Locate the cell with the specified text and output its [X, Y] center coordinate. 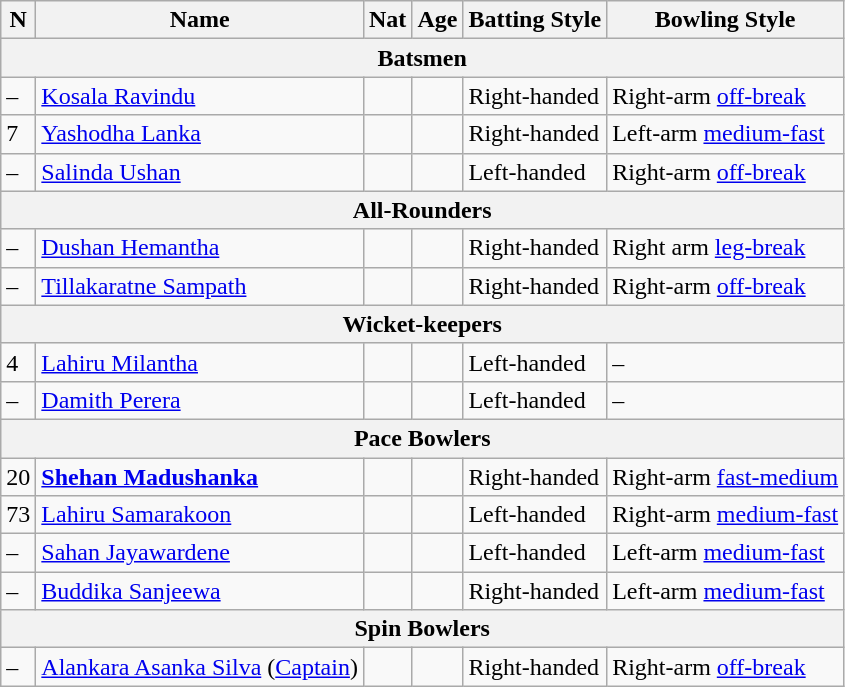
Lahiru Samarakoon [200, 515]
Salinda Ushan [200, 172]
4 [18, 362]
Damith Perera [200, 400]
Right arm leg-break [726, 248]
Sahan Jayawardene [200, 553]
Nat [387, 20]
Buddika Sanjeewa [200, 591]
20 [18, 477]
Kosala Ravindu [200, 96]
Dushan Hemantha [200, 248]
Batting Style [535, 20]
Bowling Style [726, 20]
Yashodha Lanka [200, 134]
Wicket-keepers [422, 324]
Pace Bowlers [422, 438]
Age [438, 20]
Batsmen [422, 58]
Spin Bowlers [422, 629]
Right-arm medium-fast [726, 515]
Right-arm fast-medium [726, 477]
7 [18, 134]
All-Rounders [422, 210]
73 [18, 515]
Tillakaratne Sampath [200, 286]
Name [200, 20]
N [18, 20]
Lahiru Milantha [200, 362]
Alankara Asanka Silva (Captain) [200, 667]
Shehan Madushanka [200, 477]
